Pinpoint the cell where the given text exists, returning its (x, y) midpoint coordinate. 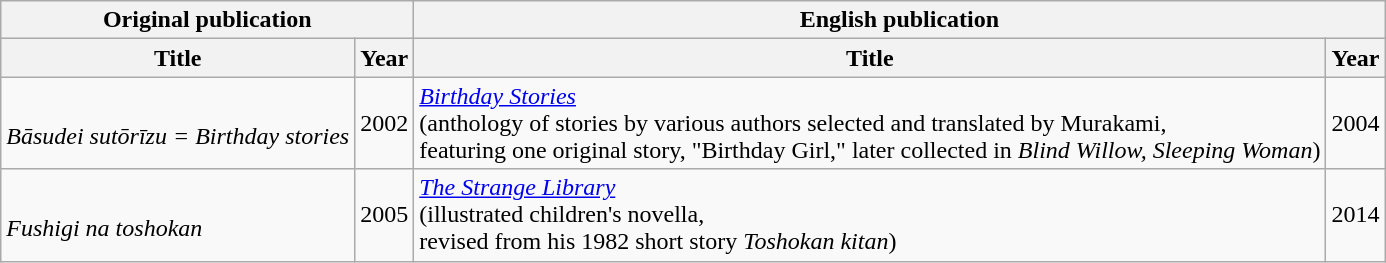
2004 (1356, 123)
2002 (384, 123)
Fushigi na toshokan (178, 215)
English publication (900, 20)
2005 (384, 215)
The Strange Library(illustrated children's novella,revised from his 1982 short story Toshokan kitan) (870, 215)
2014 (1356, 215)
Original publication (208, 20)
Bāsudei sutōrīzu = Birthday stories (178, 123)
